Provide the (x, y) coordinate of the cell's center where the given text is located.  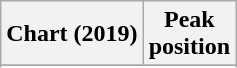
Chart (2019) (72, 34)
Peakposition (189, 34)
